Scan for the cell matching the given text and deliver its (x, y) coordinate at center. 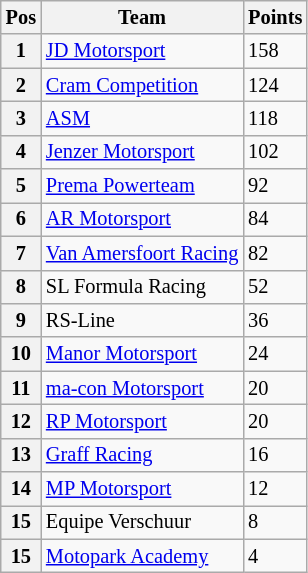
36 (275, 320)
ASM (142, 118)
5 (21, 186)
82 (275, 253)
JD Motorsport (142, 51)
Jenzer Motorsport (142, 152)
RP Motorsport (142, 421)
ma-con Motorsport (142, 388)
1 (21, 51)
Team (142, 17)
3 (21, 118)
Van Amersfoort Racing (142, 253)
102 (275, 152)
Prema Powerteam (142, 186)
16 (275, 455)
RS-Line (142, 320)
10 (21, 354)
6 (21, 219)
92 (275, 186)
9 (21, 320)
24 (275, 354)
SL Formula Racing (142, 287)
14 (21, 489)
7 (21, 253)
84 (275, 219)
Motopark Academy (142, 556)
Cram Competition (142, 85)
13 (21, 455)
AR Motorsport (142, 219)
Points (275, 17)
52 (275, 287)
Equipe Verschuur (142, 522)
Manor Motorsport (142, 354)
124 (275, 85)
Graff Racing (142, 455)
158 (275, 51)
11 (21, 388)
2 (21, 85)
MP Motorsport (142, 489)
Pos (21, 17)
118 (275, 118)
